Output the [x, y] coordinate of the center of the cell containing the given text.  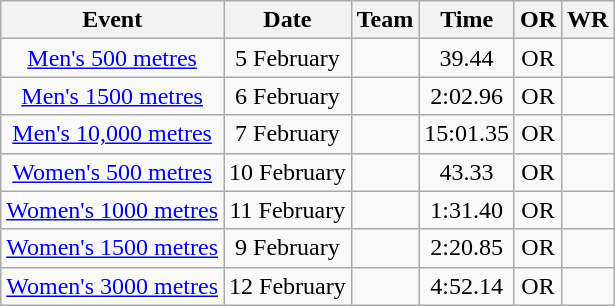
1:31.40 [467, 210]
6 February [288, 96]
Date [288, 20]
Women's 1000 metres [112, 210]
Men's 500 metres [112, 58]
9 February [288, 248]
Men's 1500 metres [112, 96]
Women's 1500 metres [112, 248]
Event [112, 20]
2:20.85 [467, 248]
10 February [288, 172]
Men's 10,000 metres [112, 134]
Women's 3000 metres [112, 286]
7 February [288, 134]
12 February [288, 286]
Women's 500 metres [112, 172]
2:02.96 [467, 96]
5 February [288, 58]
43.33 [467, 172]
4:52.14 [467, 286]
Time [467, 20]
Team [385, 20]
WR [588, 20]
39.44 [467, 58]
11 February [288, 210]
15:01.35 [467, 134]
